Determine the [x, y] coordinate at the center of the cell enclosing the given text.  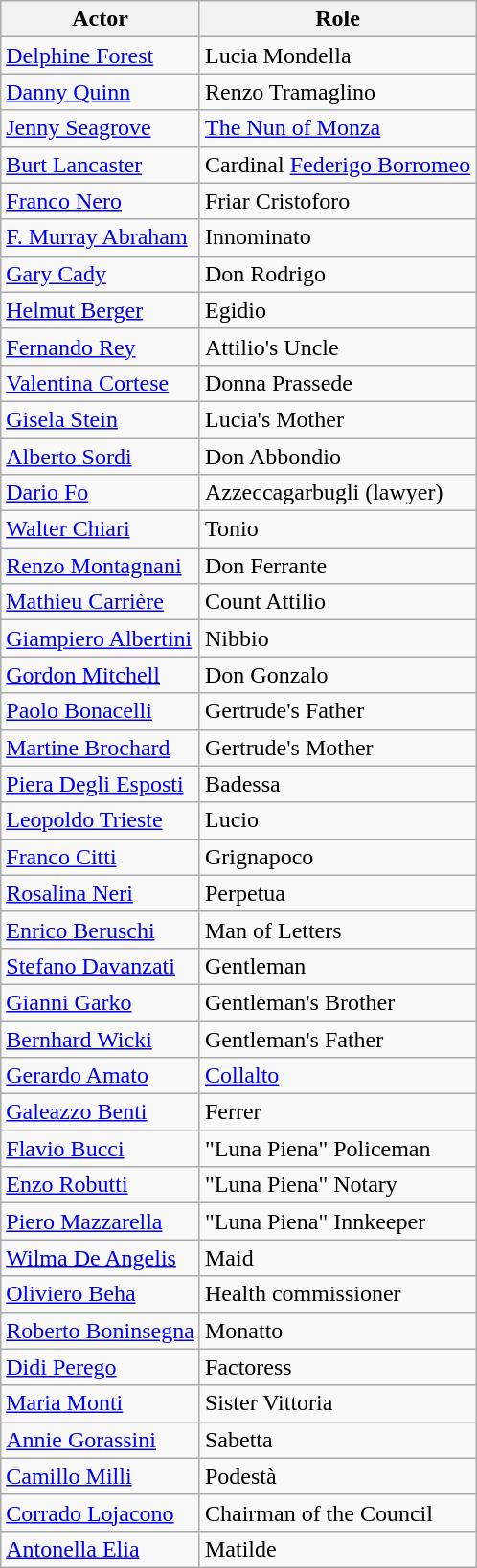
Gianni Garko [101, 1002]
Health commissioner [337, 1294]
Antonella Elia [101, 1549]
Annie Gorassini [101, 1440]
Gerardo Amato [101, 1076]
Gertrude's Father [337, 711]
Stefano Davanzati [101, 966]
Fernando Rey [101, 347]
Man of Letters [337, 930]
Maid [337, 1258]
Wilma De Angelis [101, 1258]
Cardinal Federigo Borromeo [337, 165]
Leopoldo Trieste [101, 820]
Gordon Mitchell [101, 675]
Tonio [337, 529]
Attilio's Uncle [337, 347]
Don Gonzalo [337, 675]
Gisela Stein [101, 419]
Galeazzo Benti [101, 1112]
Monatto [337, 1331]
Flavio Bucci [101, 1149]
Jenny Seagrove [101, 128]
Renzo Tramaglino [337, 92]
Sabetta [337, 1440]
Collalto [337, 1076]
Franco Nero [101, 201]
"Luna Piena" Policeman [337, 1149]
Actor [101, 19]
Alberto Sordi [101, 457]
Gentleman's Father [337, 1039]
Dario Fo [101, 493]
Enrico Beruschi [101, 930]
Chairman of the Council [337, 1512]
Count Attilio [337, 602]
Badessa [337, 784]
Enzo Robutti [101, 1185]
Friar Cristoforo [337, 201]
Rosalina Neri [101, 893]
Camillo Milli [101, 1476]
Helmut Berger [101, 310]
Lucia's Mother [337, 419]
Matilde [337, 1549]
Franco Citti [101, 857]
Oliviero Beha [101, 1294]
Valentina Cortese [101, 383]
The Nun of Monza [337, 128]
Don Abbondio [337, 457]
Factoress [337, 1367]
Giampiero Albertini [101, 638]
Egidio [337, 310]
Delphine Forest [101, 56]
Bernhard Wicki [101, 1039]
Renzo Montagnani [101, 566]
Lucia Mondella [337, 56]
Podestà [337, 1476]
Piera Degli Esposti [101, 784]
Perpetua [337, 893]
Lucio [337, 820]
Gentleman's Brother [337, 1002]
Ferrer [337, 1112]
Corrado Lojacono [101, 1512]
Grignapoco [337, 857]
Paolo Bonacelli [101, 711]
Innominato [337, 237]
Roberto Boninsegna [101, 1331]
Role [337, 19]
Don Rodrigo [337, 274]
F. Murray Abraham [101, 237]
"Luna Piena" Innkeeper [337, 1221]
Azzeccagarbugli (lawyer) [337, 493]
Sister Vittoria [337, 1403]
Walter Chiari [101, 529]
Don Ferrante [337, 566]
Gentleman [337, 966]
Gary Cady [101, 274]
Nibbio [337, 638]
Martine Brochard [101, 748]
Piero Mazzarella [101, 1221]
Didi Perego [101, 1367]
Donna Prassede [337, 383]
Maria Monti [101, 1403]
Gertrude's Mother [337, 748]
Mathieu Carrière [101, 602]
Danny Quinn [101, 92]
"Luna Piena" Notary [337, 1185]
Burt Lancaster [101, 165]
